Output the (x, y) coordinate of the center of the cell containing the given text.  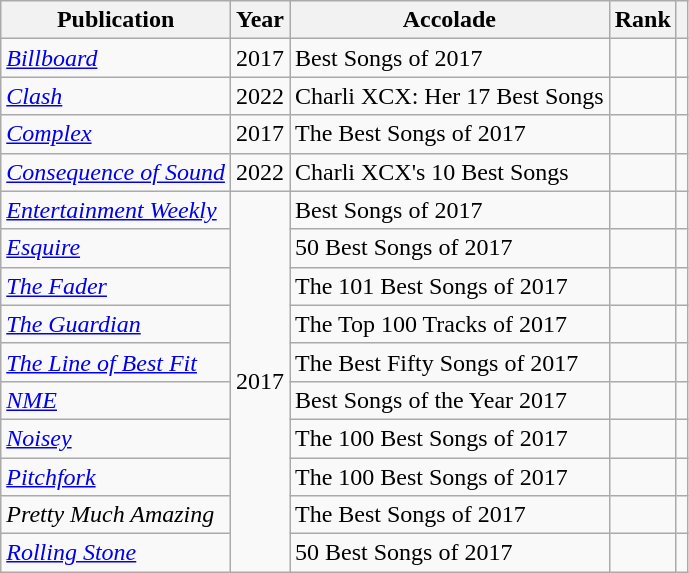
Best Songs of the Year 2017 (450, 400)
Rolling Stone (116, 553)
The Guardian (116, 324)
Charli XCX: Her 17 Best Songs (450, 96)
Accolade (450, 20)
Billboard (116, 58)
Complex (116, 134)
The Best Fifty Songs of 2017 (450, 362)
Rank (642, 20)
Pretty Much Amazing (116, 515)
Clash (116, 96)
NME (116, 400)
The Top 100 Tracks of 2017 (450, 324)
Esquire (116, 248)
The Fader (116, 286)
The 101 Best Songs of 2017 (450, 286)
Pitchfork (116, 477)
Entertainment Weekly (116, 210)
Charli XCX's 10 Best Songs (450, 172)
Consequence of Sound (116, 172)
The Line of Best Fit (116, 362)
Noisey (116, 438)
Publication (116, 20)
Year (260, 20)
